Detect which cell encompasses the target text, then output its (x, y) center coordinate. 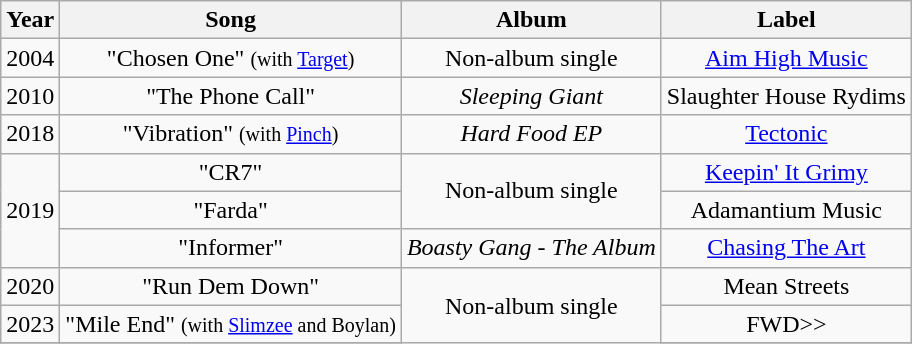
Album (531, 20)
Boasty Gang - The Album (531, 248)
Hard Food EP (531, 134)
Slaughter House Rydims (786, 96)
Song (231, 20)
"Run Dem Down" (231, 286)
Label (786, 20)
Year (30, 20)
2018 (30, 134)
Mean Streets (786, 286)
"Mile End" (with Slimzee and Boylan) (231, 324)
Chasing The Art (786, 248)
2010 (30, 96)
Tectonic (786, 134)
"Informer" (231, 248)
"CR7" (231, 172)
Adamantium Music (786, 210)
2020 (30, 286)
"Vibration" (with Pinch) (231, 134)
2023 (30, 324)
"Farda" (231, 210)
"Chosen One" (with Target) (231, 58)
Aim High Music (786, 58)
2019 (30, 210)
2004 (30, 58)
Keepin' It Grimy (786, 172)
Sleeping Giant (531, 96)
"The Phone Call" (231, 96)
FWD>> (786, 324)
